From the cell containing the given text, extract its center point as [X, Y] coordinate. 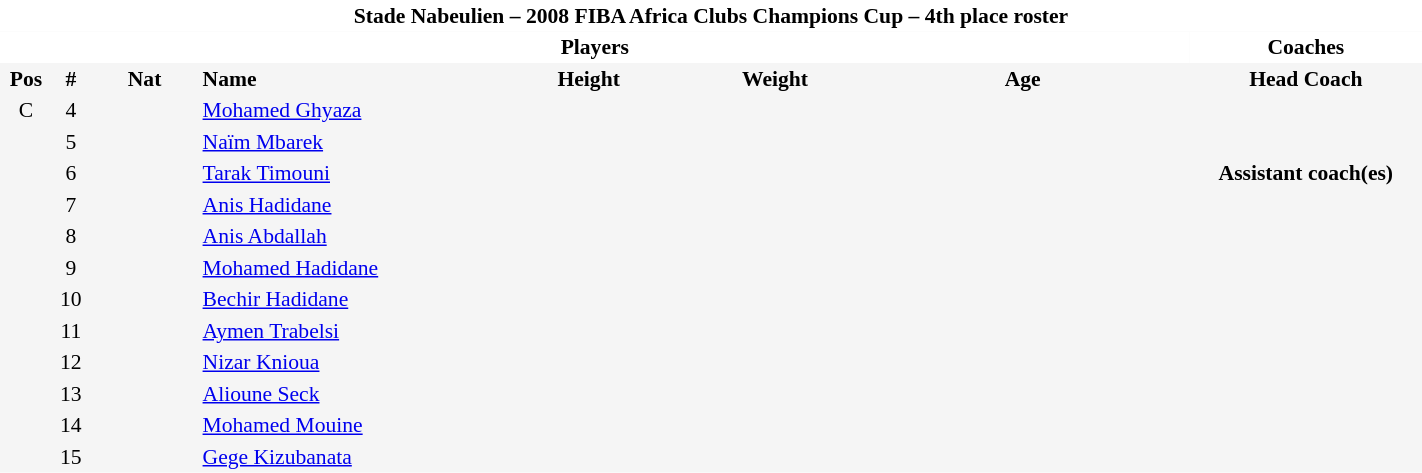
Aymen Trabelsi [342, 331]
7 [70, 205]
10 [70, 300]
Head Coach [1306, 79]
Nat [145, 79]
Assistant coach(es) [1306, 174]
12 [70, 362]
11 [70, 331]
Height [589, 79]
14 [70, 426]
Naïm Mbarek [342, 142]
Coaches [1306, 48]
C [26, 110]
13 [70, 394]
Stade Nabeulien – 2008 FIBA Africa Clubs Champions Cup – 4th place roster [711, 16]
Alioune Seck [342, 394]
Age [1023, 79]
Anis Abdallah [342, 236]
Name [342, 79]
# [70, 79]
9 [70, 268]
Mohamed Mouine [342, 426]
Gege Kizubanata [342, 457]
5 [70, 142]
6 [70, 174]
4 [70, 110]
Mohamed Ghyaza [342, 110]
Tarak Timouni [342, 174]
Weight [776, 79]
15 [70, 457]
Mohamed Hadidane [342, 268]
Nizar Knioua [342, 362]
Players [595, 48]
Pos [26, 79]
Anis Hadidane [342, 205]
Bechir Hadidane [342, 300]
8 [70, 236]
